From the cell containing the given text, extract its center point as (x, y) coordinate. 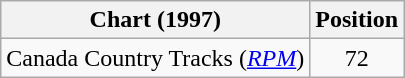
Chart (1997) (156, 20)
Canada Country Tracks (RPM) (156, 58)
72 (357, 58)
Position (357, 20)
